Provide the [X, Y] coordinate of the cell's center where the given text is located.  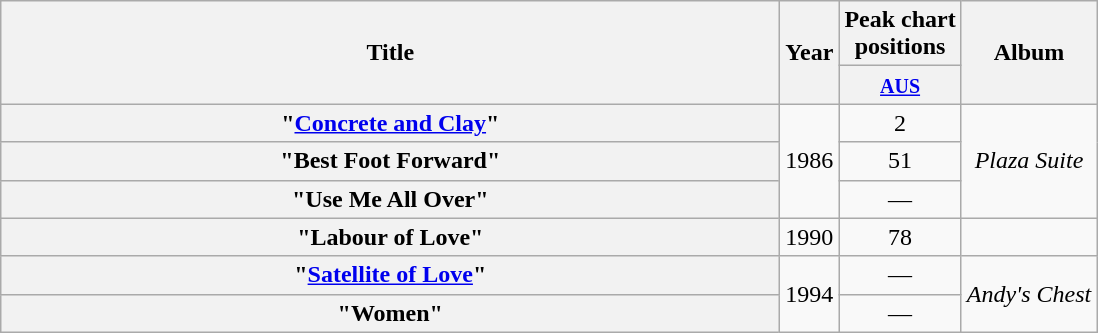
Title [390, 52]
2 [900, 123]
"Women" [390, 313]
"Satellite of Love" [390, 275]
78 [900, 237]
51 [900, 161]
1986 [810, 161]
1994 [810, 294]
Year [810, 52]
"Best Foot Forward" [390, 161]
"Use Me All Over" [390, 199]
Album [1029, 52]
Andy's Chest [1029, 294]
Plaza Suite [1029, 161]
"Concrete and Clay" [390, 123]
1990 [810, 237]
"Labour of Love" [390, 237]
AUS [900, 85]
Peak chartpositions [900, 34]
